Return the (x, y) coordinate for the center point of the cell that contains the specified text.  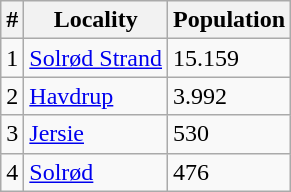
476 (230, 172)
# (12, 20)
Jersie (96, 134)
Solrød Strand (96, 58)
Solrød (96, 172)
530 (230, 134)
Havdrup (96, 96)
3.992 (230, 96)
15.159 (230, 58)
2 (12, 96)
3 (12, 134)
4 (12, 172)
Population (230, 20)
1 (12, 58)
Locality (96, 20)
